Extract the [X, Y] coordinate from the center of the cell holding the provided text.  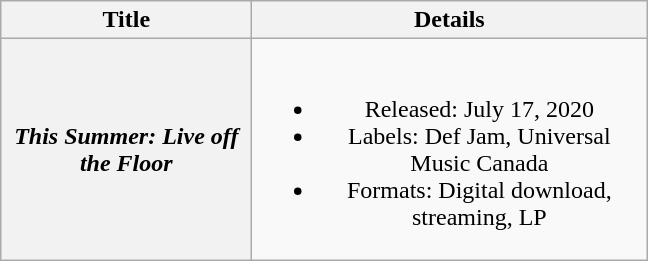
Details [450, 20]
Title [126, 20]
Released: July 17, 2020Labels: Def Jam, Universal Music CanadaFormats: Digital download, streaming, LP [450, 150]
This Summer: Live off the Floor [126, 150]
